Find where the given text appears and provide that cell's center as [x, y] coordinate. 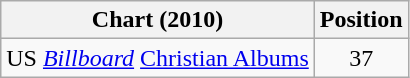
Chart (2010) [158, 20]
37 [361, 58]
Position [361, 20]
US Billboard Christian Albums [158, 58]
